Output the [x, y] coordinate of the center of the cell containing the given text.  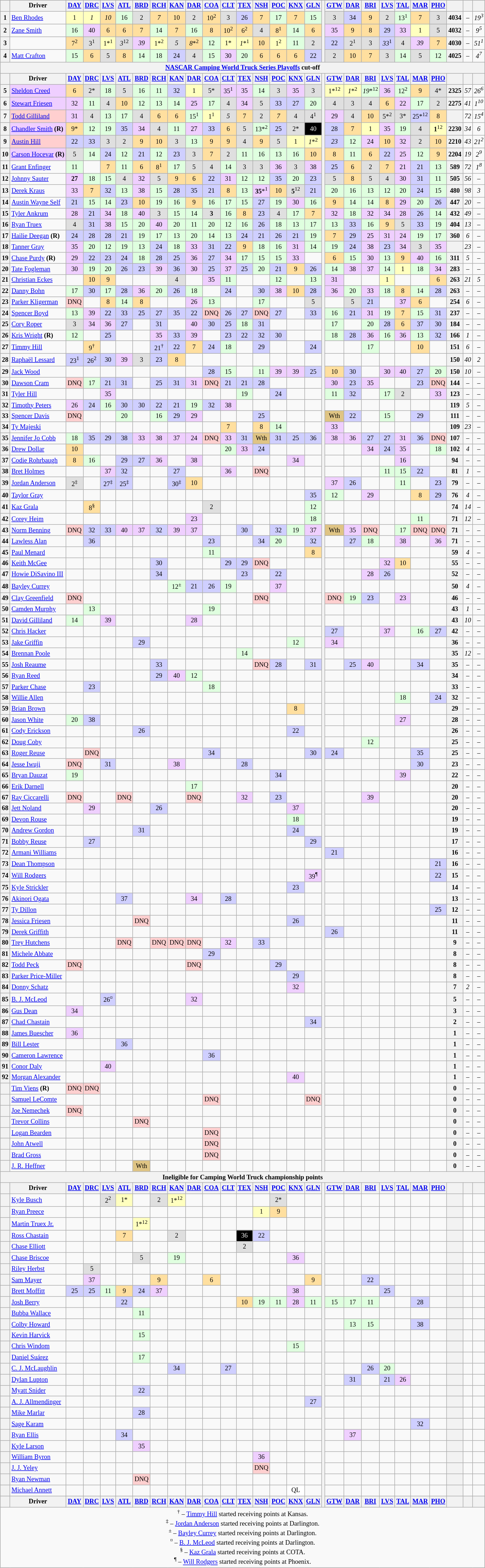
Trevor Collins [38, 1122]
Corey Heim [38, 519]
Ineligible for Camping World Truck championship points [243, 1177]
Conor Daly [38, 1067]
Will Rodgers [38, 876]
A. J. Allmendinger [38, 1402]
Hailie Deegan (R) [38, 236]
Ty Dillon [38, 910]
Cameron Lawrence [38, 1055]
Joe Nemechek [38, 1111]
266 [479, 91]
William Byron [38, 1457]
Danny Bohn [38, 291]
Clay Greenfield [38, 598]
Bobby Reuse [38, 842]
Chase Purdy (R) [38, 258]
Chris Windom [38, 1346]
144 [455, 383]
2204 [455, 154]
193 [479, 18]
Spencer Boyd [38, 313]
8*2 [194, 43]
109 [455, 427]
92 [5, 1077]
Erik Darnell [38, 786]
78 [5, 921]
67 [5, 798]
Roger Reuse [38, 753]
Kyle Larson [38, 1446]
Bubba Wallace [38, 1313]
Keith McGee [38, 563]
Austin Hill [38, 142]
5*2 [387, 116]
Kevin Harvick [38, 1336]
19*12 [370, 91]
Howie DiSavino III [38, 575]
4032 [455, 30]
122 [402, 91]
212 [479, 142]
231 [75, 360]
Chandler Smith (R) [38, 129]
Kaz Grala [38, 507]
Sheldon Creed [38, 91]
589 [455, 167]
4* [438, 91]
65 [5, 775]
84 [5, 988]
9† [92, 347]
Ryan Ellis [38, 1435]
432 [455, 214]
351 [228, 91]
Jessica Friesen [38, 921]
77 [5, 910]
Jesse Iwuji [38, 765]
Josh Reaume [38, 664]
Norm Benning [38, 530]
Jett Noland [38, 808]
Ray Ciccarelli [38, 798]
4030 [455, 43]
Austin Wayne Self [38, 203]
21† [159, 347]
2230 [455, 129]
66 [5, 786]
Mike Marlar [38, 1413]
61 [5, 731]
25*12 [420, 116]
2275 [455, 103]
Jordan Anderson [38, 484]
Stewart Friesen [38, 103]
Riley Herbst [38, 1269]
Chris Hacker [38, 631]
NASCAR Camping World Truck Series Playoffs cut-off [243, 68]
311 [455, 258]
Doug Coby [38, 742]
Carson Hocevar (R) [38, 154]
Logan Bearden [38, 1133]
J. R. Heffner [38, 1166]
69 [5, 820]
Lawless Alan [38, 541]
53 [5, 642]
Ryan Truex [38, 225]
73 [5, 864]
12± [176, 586]
Cody Erickson [38, 731]
254 [455, 302]
51 [5, 621]
447 [455, 203]
Andrew Gordon [38, 831]
Paul Menard [38, 552]
87 [5, 1022]
Tate Fogleman [38, 269]
Matt Crafton [38, 56]
Parker Price-Miller [38, 976]
Timothy Peters [38, 405]
94 [455, 460]
89 [5, 1044]
30‡ [176, 484]
Dawson Cram [38, 383]
68 [5, 808]
Cory Roper [38, 324]
Derek Griffith [38, 932]
Tyler Ankrum [38, 214]
Parker Kligerman [38, 302]
166 [455, 335]
111 [455, 417]
Ryan Newman [38, 1479]
184 [455, 324]
Martin Truex Jr. [38, 1224]
Armani Williams [38, 853]
B. J. McLeod [38, 999]
27‡ [108, 484]
QL [296, 1490]
Codie Rohrbaugh [38, 460]
Jack Wood [38, 372]
91 [5, 1067]
Ryan Preece [38, 1212]
Colby Howard [38, 1324]
Jake Griffin [38, 642]
Timmy Hill [38, 347]
123 [455, 394]
James Buescher [38, 1034]
Kyle Busch [38, 1200]
2‡ [75, 484]
60 [5, 720]
Sam Mayer [38, 1280]
Ross Chastain [38, 1235]
262 [92, 360]
Derek Kraus [38, 191]
Sage Karam [38, 1424]
85 [5, 999]
511 [479, 43]
48 [5, 586]
360 [455, 236]
Kyle Strickler [38, 887]
95 [479, 30]
Samuel LeComte [38, 1100]
John Atwell [38, 1144]
Akinori Ogata [38, 899]
Dean Thompson [38, 864]
Tyler Hill [38, 394]
Tim Viens (R) [38, 1089]
90 [5, 1055]
Bayley Currey [38, 586]
Brennan Poole [38, 654]
154 [479, 116]
107 [455, 438]
Chase Briscoe [38, 1258]
Gus Dean [38, 1011]
Jason White [38, 720]
Ben Rhodes [38, 18]
Brian Brown [38, 709]
Willie Allen [38, 698]
Johnny Sauter [38, 179]
Bryan Dauzat [38, 775]
110 [479, 103]
119 [455, 405]
112 [438, 129]
2210 [455, 142]
404 [455, 225]
Ryan Reed [38, 676]
88 [5, 1034]
8§ [92, 507]
4025 [455, 56]
Donny Schatz [38, 988]
Drew Dollar [38, 450]
86 [5, 1011]
Tanner Gray [38, 247]
Raphaël Lessard [38, 360]
Michele Abbate [38, 954]
45 [5, 552]
237 [455, 313]
Dylan Lupton [38, 1380]
Camden Murphy [38, 609]
Chase Elliott [38, 1247]
82 [5, 965]
Jennifer Jo Cobb [38, 438]
Brett Moffitt [38, 1291]
Zane Smith [38, 30]
Todd Gilliland [38, 116]
331 [387, 43]
Grant Enfinger [38, 167]
26¤ [108, 999]
35*1 [261, 191]
2325 [455, 91]
9* [75, 129]
505 [455, 179]
283 [455, 269]
C. J. McLaughlin [38, 1369]
5* [211, 91]
80 [5, 943]
54 [5, 654]
Spencer Davis [38, 417]
Trey Hutchens [38, 943]
131 [402, 18]
Josh Berry [38, 1302]
Taylor Gray [38, 496]
Bret Holmes [38, 472]
4034 [455, 18]
Ty Majeski [38, 427]
25‡ [124, 484]
Michael Annett [38, 1490]
Chad Chastain [38, 1022]
Todd Peck [38, 965]
Daniel Suárez [38, 1358]
512 [296, 191]
44 [5, 541]
Brad Gross [38, 1155]
83 [5, 976]
3* [402, 116]
David Gilliland [38, 621]
312 [124, 43]
70 [5, 831]
J. J. Yeley [38, 1468]
480 [455, 191]
98 [468, 191]
13*2 [261, 129]
64 [5, 765]
Parker Chase [38, 687]
Devon Rouse [38, 820]
Kris Wright (R) [38, 335]
75 [5, 887]
63 [5, 753]
39¶ [313, 876]
58 [5, 698]
Bill Lester [38, 1044]
Morgan Alexander [38, 1077]
Christian Eckes [38, 280]
Myatt Snider [38, 1391]
